Return (x, y) of the center of cell containing provided text 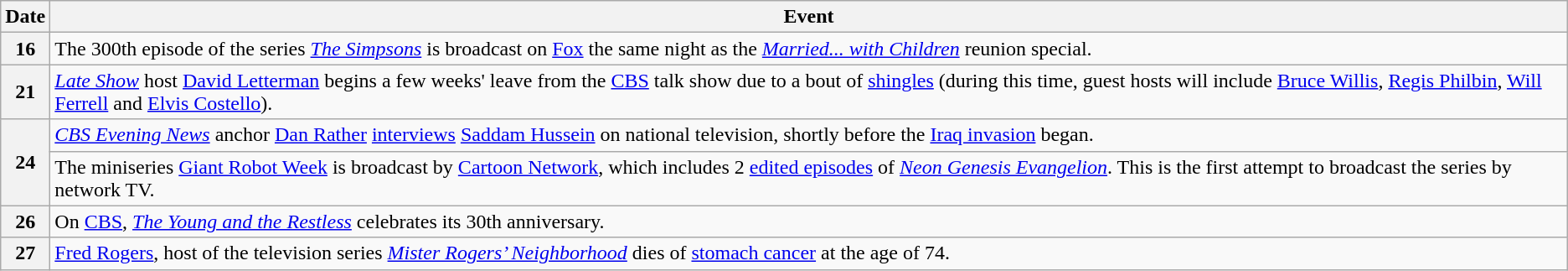
24 (25, 163)
On CBS, The Young and the Restless celebrates its 30th anniversary. (809, 221)
27 (25, 253)
26 (25, 221)
Event (809, 17)
Fred Rogers, host of the television series Mister Rogers’ Neighborhood dies of stomach cancer at the age of 74. (809, 253)
The 300th episode of the series The Simpsons is broadcast on Fox the same night as the Married... with Children reunion special. (809, 49)
16 (25, 49)
CBS Evening News anchor Dan Rather interviews Saddam Hussein on national television, shortly before the Iraq invasion began. (809, 135)
Date (25, 17)
21 (25, 92)
